From the cell containing the given text, extract its center point as (X, Y) coordinate. 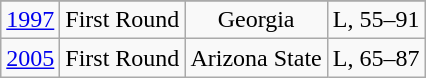
Arizona State (256, 58)
Georgia (256, 20)
L, 55–91 (376, 20)
1997 (30, 20)
L, 65–87 (376, 58)
2005 (30, 58)
